Pinpoint the cell where the given text exists, returning its (x, y) midpoint coordinate. 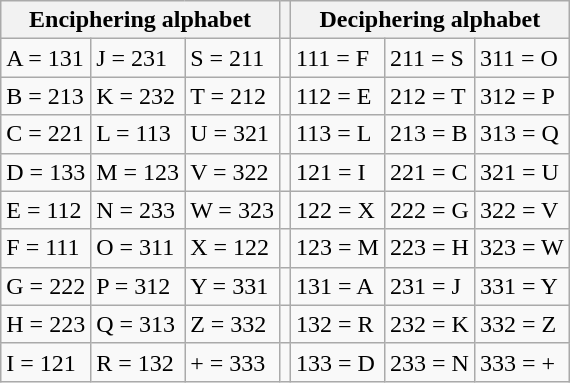
U = 321 (232, 134)
+ = 333 (232, 362)
132 = R (338, 324)
V = 322 (232, 172)
222 = G (429, 210)
F = 111 (46, 248)
H = 223 (46, 324)
X = 122 (232, 248)
O = 311 (138, 248)
322 = V (522, 210)
112 = E (338, 96)
123 = M (338, 248)
233 = N (429, 362)
J = 231 (138, 58)
C = 221 (46, 134)
G = 222 (46, 286)
E = 112 (46, 210)
232 = K (429, 324)
W = 323 (232, 210)
311 = O (522, 58)
113 = L (338, 134)
K = 232 (138, 96)
D = 133 (46, 172)
131 = A (338, 286)
331 = Y (522, 286)
R = 132 (138, 362)
L = 113 (138, 134)
S = 211 (232, 58)
Z = 332 (232, 324)
133 = D (338, 362)
332 = Z (522, 324)
I = 121 (46, 362)
323 = W (522, 248)
121 = I (338, 172)
111 = F (338, 58)
212 = T (429, 96)
211 = S (429, 58)
B = 213 (46, 96)
122 = X (338, 210)
Y = 331 (232, 286)
Deciphering alphabet (430, 20)
221 = C (429, 172)
223 = H (429, 248)
M = 123 (138, 172)
N = 233 (138, 210)
Enciphering alphabet (140, 20)
T = 212 (232, 96)
P = 312 (138, 286)
A = 131 (46, 58)
312 = P (522, 96)
231 = J (429, 286)
Q = 313 (138, 324)
213 = B (429, 134)
321 = U (522, 172)
333 = + (522, 362)
313 = Q (522, 134)
